From the cell containing the given text, extract its center point as (x, y) coordinate. 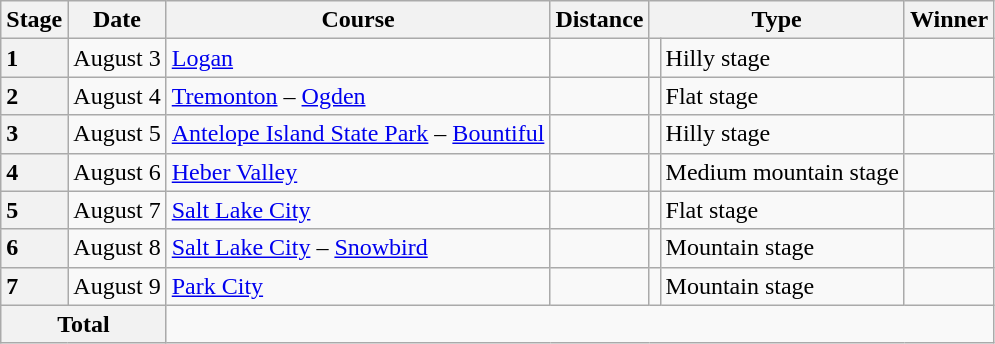
August 3 (117, 58)
Park City (358, 286)
Date (117, 20)
Salt Lake City (358, 210)
3 (34, 134)
6 (34, 248)
Distance (600, 20)
August 6 (117, 172)
Tremonton – Ogden (358, 96)
Medium mountain stage (782, 172)
Salt Lake City – Snowbird (358, 248)
August 5 (117, 134)
1 (34, 58)
7 (34, 286)
4 (34, 172)
August 8 (117, 248)
Winner (948, 20)
Type (776, 20)
August 7 (117, 210)
5 (34, 210)
Heber Valley (358, 172)
Stage (34, 20)
Total (84, 324)
2 (34, 96)
Antelope Island State Park – Bountiful (358, 134)
Logan (358, 58)
August 4 (117, 96)
August 9 (117, 286)
Course (358, 20)
